Scan for the cell matching the given text and deliver its [X, Y] coordinate at center. 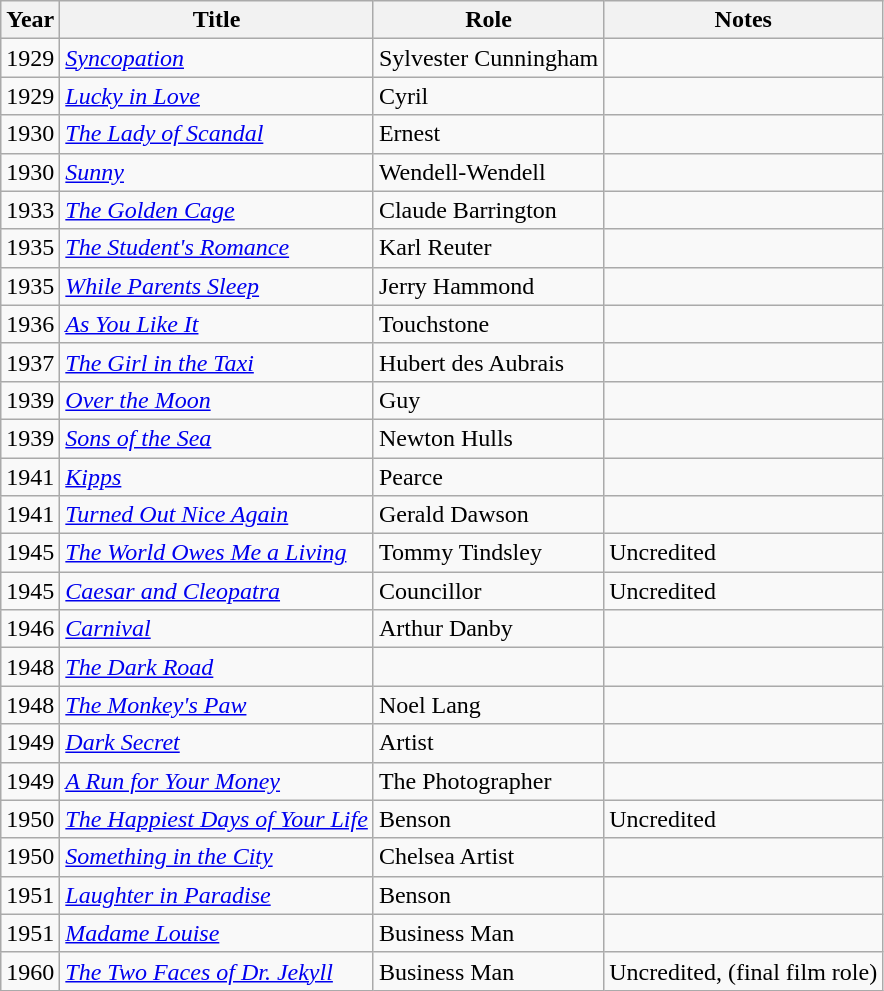
Guy [488, 400]
Role [488, 20]
Sunny [217, 172]
Title [217, 20]
Tommy Tindsley [488, 553]
1937 [30, 362]
The Girl in the Taxi [217, 362]
As You Like It [217, 324]
Claude Barrington [488, 210]
Madame Louise [217, 933]
The Photographer [488, 781]
Turned Out Nice Again [217, 515]
Jerry Hammond [488, 286]
A Run for Your Money [217, 781]
1936 [30, 324]
Lucky in Love [217, 96]
Sylvester Cunningham [488, 58]
1960 [30, 971]
The Monkey's Paw [217, 705]
The Lady of Scandal [217, 134]
Kipps [217, 477]
Uncredited, (final film role) [744, 971]
Karl Reuter [488, 248]
1933 [30, 210]
The Dark Road [217, 667]
The World Owes Me a Living [217, 553]
Caesar and Cleopatra [217, 591]
Cyril [488, 96]
Newton Hulls [488, 438]
Ernest [488, 134]
Councillor [488, 591]
Carnival [217, 629]
Noel Lang [488, 705]
While Parents Sleep [217, 286]
Year [30, 20]
Touchstone [488, 324]
Something in the City [217, 857]
Chelsea Artist [488, 857]
The Two Faces of Dr. Jekyll [217, 971]
Hubert des Aubrais [488, 362]
The Happiest Days of Your Life [217, 819]
Over the Moon [217, 400]
The Golden Cage [217, 210]
Notes [744, 20]
Wendell-Wendell [488, 172]
The Student's Romance [217, 248]
1946 [30, 629]
Pearce [488, 477]
Sons of the Sea [217, 438]
Laughter in Paradise [217, 895]
Syncopation [217, 58]
Arthur Danby [488, 629]
Gerald Dawson [488, 515]
Dark Secret [217, 743]
Artist [488, 743]
